Capture the cell that displays the provided text and extract its (X, Y) central coordinate. 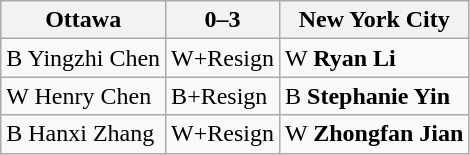
B Hanxi Zhang (84, 134)
W Henry Chen (84, 96)
W Zhongfan Jian (374, 134)
B+Resign (223, 96)
W Ryan Li (374, 58)
B Yingzhi Chen (84, 58)
0–3 (223, 20)
Ottawa (84, 20)
New York City (374, 20)
B Stephanie Yin (374, 96)
